Search for the cell housing the specified text and yield its [x, y] center coordinate. 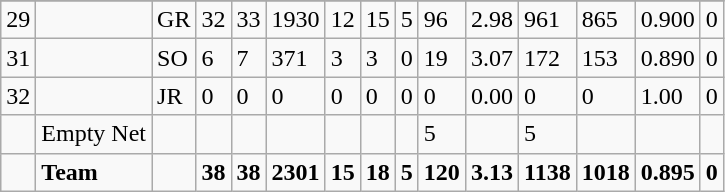
29 [18, 20]
3.13 [492, 172]
0.895 [668, 172]
96 [442, 20]
0.890 [668, 58]
Team [94, 172]
31 [18, 58]
3.07 [492, 58]
865 [606, 20]
172 [547, 58]
12 [342, 20]
1930 [296, 20]
2.98 [492, 20]
0.00 [492, 96]
1018 [606, 172]
1138 [547, 172]
1.00 [668, 96]
6 [214, 58]
18 [378, 172]
0.900 [668, 20]
19 [442, 58]
153 [606, 58]
2301 [296, 172]
GR [174, 20]
33 [248, 20]
SO [174, 58]
Empty Net [94, 134]
120 [442, 172]
JR [174, 96]
371 [296, 58]
7 [248, 58]
961 [547, 20]
